For the text-containing cell, return its midpoint in [x, y] coordinate format. 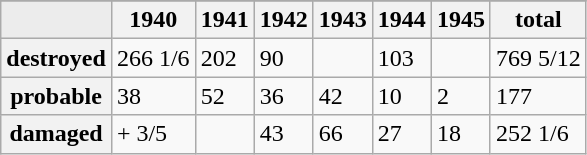
18 [460, 134]
1945 [460, 20]
769 5/12 [538, 58]
probable [56, 96]
1942 [284, 20]
252 1/6 [538, 134]
damaged [56, 134]
66 [342, 134]
38 [153, 96]
destroyed [56, 58]
10 [402, 96]
36 [284, 96]
total [538, 20]
1940 [153, 20]
202 [224, 58]
43 [284, 134]
177 [538, 96]
2 [460, 96]
27 [402, 134]
1941 [224, 20]
42 [342, 96]
103 [402, 58]
1944 [402, 20]
1943 [342, 20]
90 [284, 58]
+ 3/5 [153, 134]
52 [224, 96]
266 1/6 [153, 58]
